Output the [X, Y] coordinate of the center of the cell containing the given text.  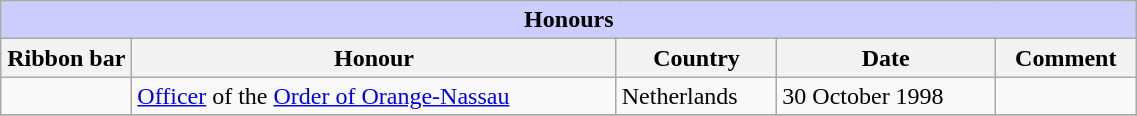
Netherlands [696, 96]
Country [696, 58]
Ribbon bar [66, 58]
Officer of the Order of Orange-Nassau [374, 96]
Honour [374, 58]
Comment [1066, 58]
30 October 1998 [886, 96]
Date [886, 58]
Honours [569, 20]
